Detect which cell encompasses the target text, then output its [x, y] center coordinate. 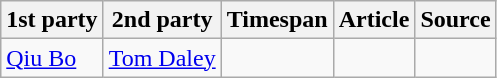
1st party [52, 20]
Article [374, 20]
Tom Daley [162, 58]
Timespan [277, 20]
2nd party [162, 20]
Source [456, 20]
Qiu Bo [52, 58]
